Return the (X, Y) coordinate for the center point of the cell that contains the specified text.  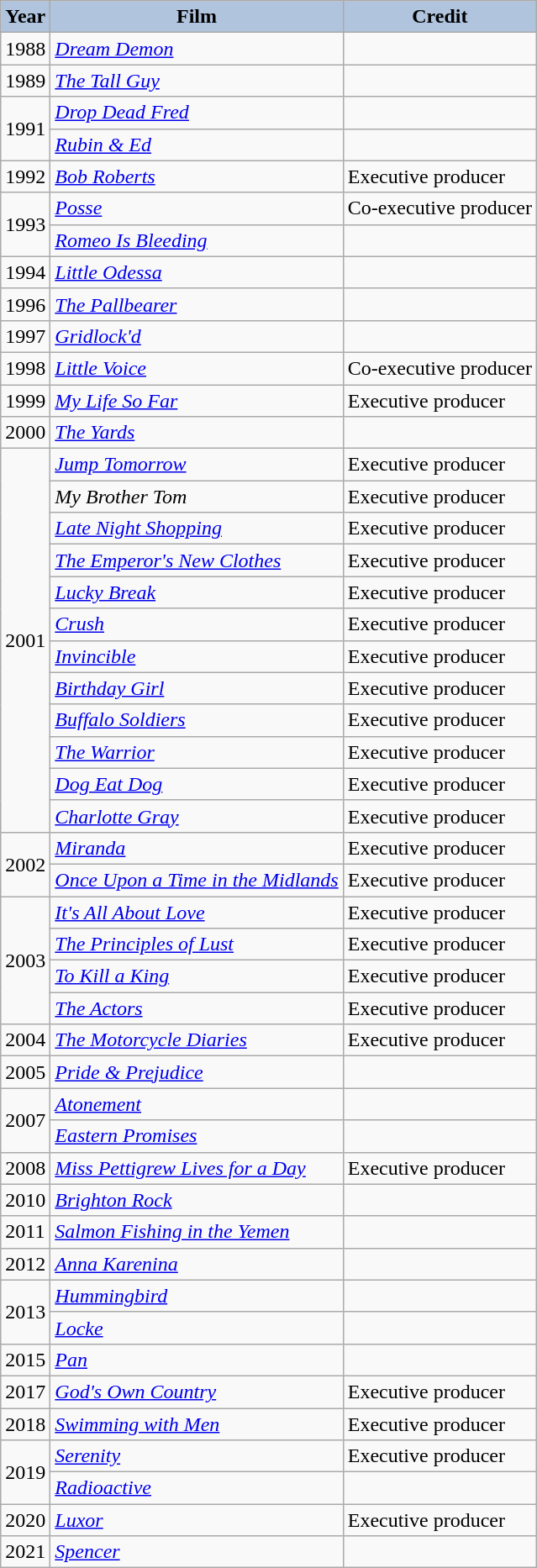
2013 (25, 1312)
Romeo Is Bleeding (197, 240)
Little Voice (197, 368)
Swimming with Men (197, 1424)
1998 (25, 368)
1988 (25, 49)
2017 (25, 1392)
Anna Karenina (197, 1264)
Invincible (197, 656)
The Actors (197, 1008)
Eastern Promises (197, 1136)
My Brother Tom (197, 497)
2019 (25, 1472)
1991 (25, 129)
1989 (25, 81)
1996 (25, 304)
Pan (197, 1360)
Radioactive (197, 1488)
Spencer (197, 1552)
The Yards (197, 433)
God's Own Country (197, 1392)
1994 (25, 272)
2020 (25, 1520)
2018 (25, 1424)
2011 (25, 1232)
The Pallbearer (197, 304)
Little Odessa (197, 272)
Late Night Shopping (197, 529)
Atonement (197, 1104)
Once Upon a Time in the Midlands (197, 880)
2000 (25, 433)
Buffalo Soldiers (197, 720)
2010 (25, 1200)
The Principles of Lust (197, 944)
Brighton Rock (197, 1200)
Gridlock'd (197, 336)
Salmon Fishing in the Yemen (197, 1232)
1999 (25, 401)
Charlotte Gray (197, 816)
To Kill a King (197, 976)
2008 (25, 1168)
The Warrior (197, 752)
Miss Pettigrew Lives for a Day (197, 1168)
It's All About Love (197, 912)
2001 (25, 640)
Film (197, 17)
The Motorcycle Diaries (197, 1040)
Dream Demon (197, 49)
1992 (25, 176)
My Life So Far (197, 401)
Posse (197, 208)
The Emperor's New Clothes (197, 560)
Lucky Break (197, 592)
Dog Eat Dog (197, 784)
Locke (197, 1328)
The Tall Guy (197, 81)
2002 (25, 864)
Credit (440, 17)
2015 (25, 1360)
Rubin & Ed (197, 145)
2003 (25, 960)
2007 (25, 1120)
Pride & Prejudice (197, 1072)
Drop Dead Fred (197, 113)
Serenity (197, 1456)
2012 (25, 1264)
1993 (25, 224)
2004 (25, 1040)
Hummingbird (197, 1296)
1997 (25, 336)
2021 (25, 1552)
2005 (25, 1072)
Bob Roberts (197, 176)
Luxor (197, 1520)
Year (25, 17)
Jump Tomorrow (197, 465)
Crush (197, 624)
Miranda (197, 848)
Birthday Girl (197, 688)
